Find where the given text appears and provide that cell's center as [X, Y] coordinate. 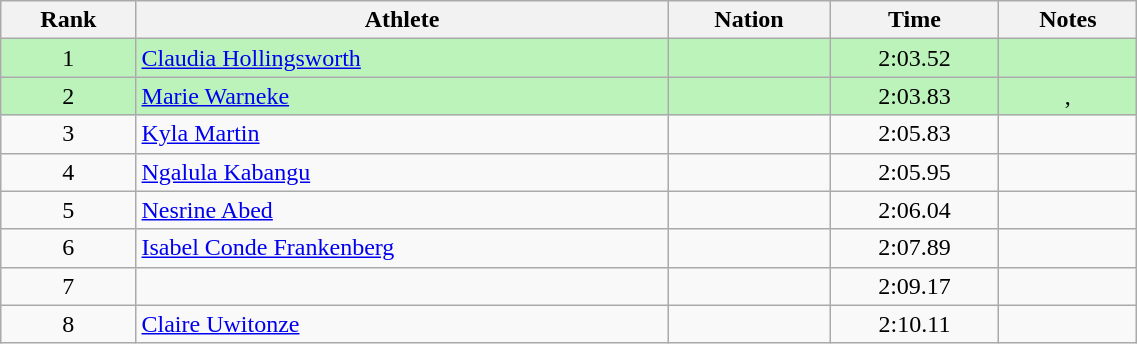
Isabel Conde Frankenberg [402, 248]
Kyla Martin [402, 134]
2:05.95 [914, 172]
3 [68, 134]
Marie Warneke [402, 96]
Time [914, 20]
2:03.52 [914, 58]
5 [68, 210]
Claire Uwitonze [402, 324]
2:06.04 [914, 210]
2 [68, 96]
Athlete [402, 20]
, [1068, 96]
2:10.11 [914, 324]
Nation [749, 20]
2:09.17 [914, 286]
1 [68, 58]
Claudia Hollingsworth [402, 58]
Rank [68, 20]
4 [68, 172]
7 [68, 286]
Notes [1068, 20]
8 [68, 324]
2:07.89 [914, 248]
2:05.83 [914, 134]
2:03.83 [914, 96]
Ngalula Kabangu [402, 172]
6 [68, 248]
Nesrine Abed [402, 210]
